Return the (x, y) coordinate for the center point of the cell that contains the specified text.  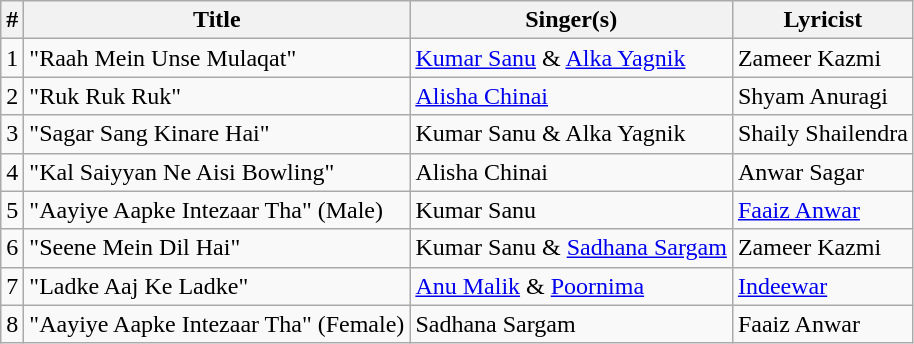
# (12, 20)
Kumar Sanu (572, 210)
Kumar Sanu & Sadhana Sargam (572, 248)
"Seene Mein Dil Hai" (217, 248)
1 (12, 58)
4 (12, 172)
Anwar Sagar (822, 172)
Sadhana Sargam (572, 324)
8 (12, 324)
"Ruk Ruk Ruk" (217, 96)
Singer(s) (572, 20)
5 (12, 210)
6 (12, 248)
"Sagar Sang Kinare Hai" (217, 134)
7 (12, 286)
Lyricist (822, 20)
3 (12, 134)
"Aayiye Aapke Intezaar Tha" (Female) (217, 324)
Anu Malik & Poornima (572, 286)
"Raah Mein Unse Mulaqat" (217, 58)
"Ladke Aaj Ke Ladke" (217, 286)
Shaily Shailendra (822, 134)
"Aayiye Aapke Intezaar Tha" (Male) (217, 210)
Title (217, 20)
"Kal Saiyyan Ne Aisi Bowling" (217, 172)
Indeewar (822, 286)
Shyam Anuragi (822, 96)
2 (12, 96)
